From the cell containing the given text, extract its center point as [X, Y] coordinate. 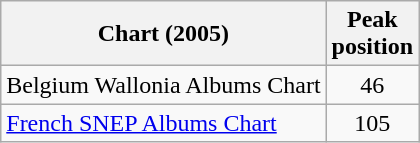
Chart (2005) [164, 34]
105 [372, 123]
46 [372, 85]
French SNEP Albums Chart [164, 123]
Peakposition [372, 34]
Belgium Wallonia Albums Chart [164, 85]
